Determine the (X, Y) coordinate at the center of the cell enclosing the given text.  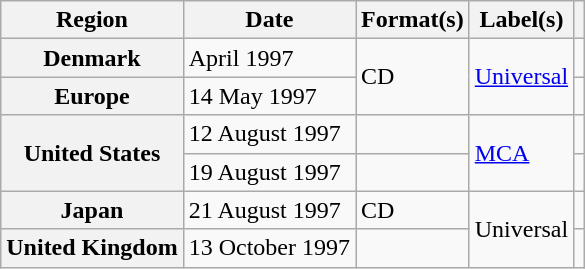
Date (269, 20)
13 October 1997 (269, 248)
14 May 1997 (269, 96)
Region (92, 20)
12 August 1997 (269, 134)
Format(s) (413, 20)
Label(s) (521, 20)
Japan (92, 210)
21 August 1997 (269, 210)
April 1997 (269, 58)
United States (92, 153)
Denmark (92, 58)
United Kingdom (92, 248)
Europe (92, 96)
MCA (521, 153)
19 August 1997 (269, 172)
